Return the (x, y) coordinate for the center point of the cell that contains the specified text.  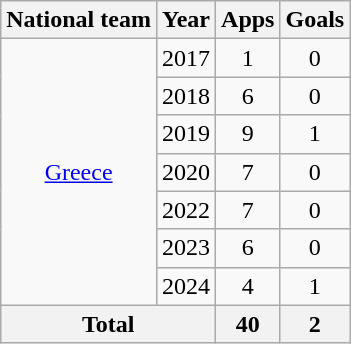
2019 (186, 134)
2018 (186, 96)
National team (79, 20)
2020 (186, 172)
4 (248, 286)
Apps (248, 20)
Year (186, 20)
Goals (315, 20)
Total (108, 324)
2 (315, 324)
40 (248, 324)
9 (248, 134)
2024 (186, 286)
2022 (186, 210)
2023 (186, 248)
Greece (79, 172)
2017 (186, 58)
